Return (X, Y) of the center of cell containing provided text 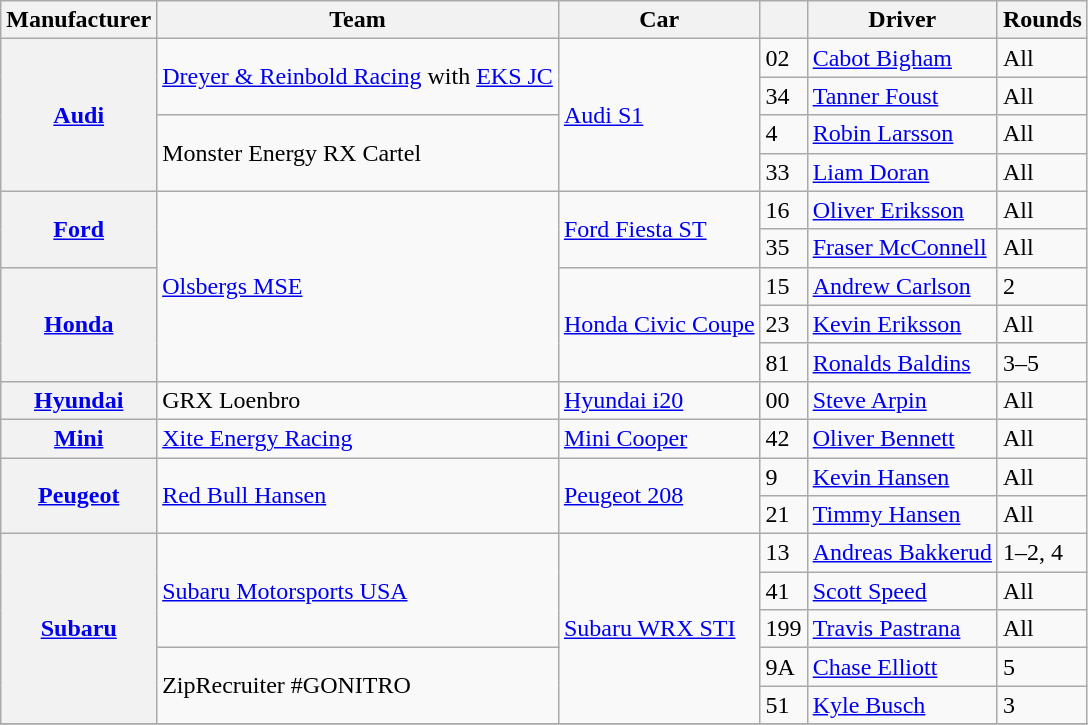
Peugeot 208 (659, 496)
33 (784, 172)
Driver (902, 20)
Chase Elliott (902, 667)
Team (358, 20)
Manufacturer (79, 20)
2 (1042, 286)
41 (784, 591)
Peugeot (79, 496)
Andrew Carlson (902, 286)
Mini Cooper (659, 438)
Subaru Motorsports USA (358, 591)
Hyundai (79, 400)
Hyundai i20 (659, 400)
21 (784, 515)
Ford Fiesta ST (659, 229)
Cabot Bigham (902, 58)
Car (659, 20)
9A (784, 667)
Ronalds Baldins (902, 362)
Fraser McConnell (902, 248)
Mini (79, 438)
Rounds (1042, 20)
Monster Energy RX Cartel (358, 153)
51 (784, 705)
Audi (79, 115)
Robin Larsson (902, 134)
13 (784, 553)
3–5 (1042, 362)
Red Bull Hansen (358, 496)
GRX Loenbro (358, 400)
199 (784, 629)
Tanner Foust (902, 96)
Kyle Busch (902, 705)
Olsbergs MSE (358, 286)
Oliver Bennett (902, 438)
Liam Doran (902, 172)
Oliver Eriksson (902, 210)
ZipRecruiter #GONITRO (358, 686)
Timmy Hansen (902, 515)
81 (784, 362)
00 (784, 400)
Subaru WRX STI (659, 629)
1–2, 4 (1042, 553)
23 (784, 324)
Xite Energy Racing (358, 438)
Andreas Bakkerud (902, 553)
34 (784, 96)
Travis Pastrana (902, 629)
15 (784, 286)
16 (784, 210)
9 (784, 477)
Audi S1 (659, 115)
5 (1042, 667)
Kevin Eriksson (902, 324)
Scott Speed (902, 591)
42 (784, 438)
Kevin Hansen (902, 477)
02 (784, 58)
Steve Arpin (902, 400)
3 (1042, 705)
4 (784, 134)
Honda (79, 324)
35 (784, 248)
Ford (79, 229)
Subaru (79, 629)
Dreyer & Reinbold Racing with EKS JC (358, 77)
Honda Civic Coupe (659, 324)
